Identify which cell holds the provided text, then report its [X, Y] central coordinate. 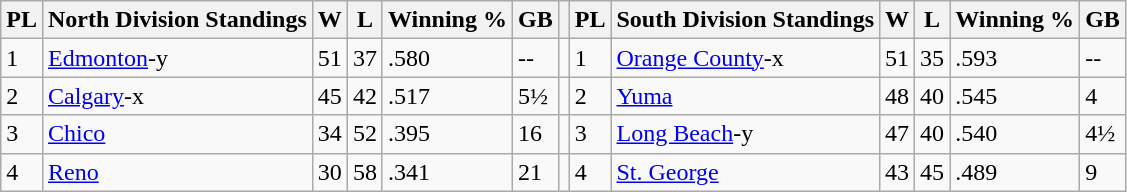
43 [898, 172]
Long Beach-y [746, 134]
42 [364, 96]
47 [898, 134]
9 [1103, 172]
35 [932, 58]
.593 [1015, 58]
Chico [177, 134]
Reno [177, 172]
.395 [447, 134]
.341 [447, 172]
30 [330, 172]
16 [535, 134]
37 [364, 58]
21 [535, 172]
Orange County-x [746, 58]
.545 [1015, 96]
Edmonton-y [177, 58]
.540 [1015, 134]
North Division Standings [177, 20]
.517 [447, 96]
Calgary-x [177, 96]
.580 [447, 58]
58 [364, 172]
34 [330, 134]
4½ [1103, 134]
5½ [535, 96]
South Division Standings [746, 20]
.489 [1015, 172]
St. George [746, 172]
Yuma [746, 96]
48 [898, 96]
52 [364, 134]
